Pinpoint the cell where the given text exists, returning its (X, Y) midpoint coordinate. 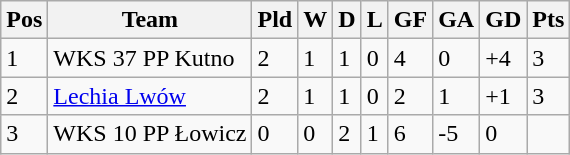
+4 (504, 58)
Team (150, 20)
Pld (275, 20)
Pts (548, 20)
D (347, 20)
+1 (504, 96)
W (316, 20)
6 (410, 134)
4 (410, 58)
WKS 10 PP Łowicz (150, 134)
GD (504, 20)
GA (456, 20)
WKS 37 PP Kutno (150, 58)
L (374, 20)
GF (410, 20)
Pos (24, 20)
Lechia Lwów (150, 96)
-5 (456, 134)
